For the text-containing cell, return its midpoint in [X, Y] coordinate format. 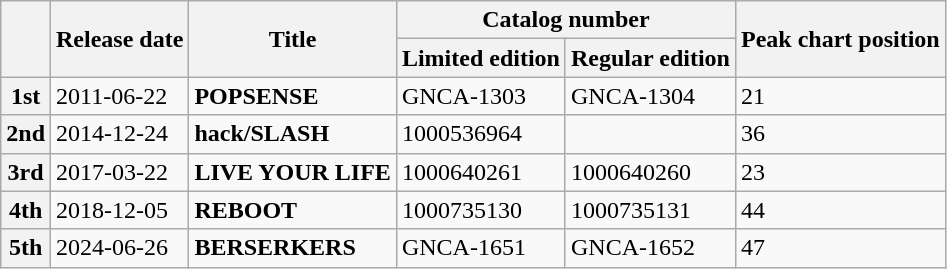
POPSENSE [293, 96]
1000640261 [480, 172]
1000536964 [480, 134]
BERSERKERS [293, 248]
Limited edition [480, 58]
2017-03-22 [120, 172]
3rd [26, 172]
1000735130 [480, 210]
1000640260 [650, 172]
GNCA-1651 [480, 248]
1st [26, 96]
Title [293, 39]
2014-12-24 [120, 134]
REBOOT [293, 210]
hack/SLASH [293, 134]
GNCA-1303 [480, 96]
47 [840, 248]
2nd [26, 134]
LIVE YOUR LIFE [293, 172]
21 [840, 96]
GNCA-1652 [650, 248]
Peak chart position [840, 39]
Catalog number [566, 20]
Regular edition [650, 58]
36 [840, 134]
2011-06-22 [120, 96]
2024-06-26 [120, 248]
4th [26, 210]
23 [840, 172]
Release date [120, 39]
44 [840, 210]
GNCA-1304 [650, 96]
5th [26, 248]
2018-12-05 [120, 210]
1000735131 [650, 210]
